Return the (x, y) coordinate for the center point of the cell that contains the specified text.  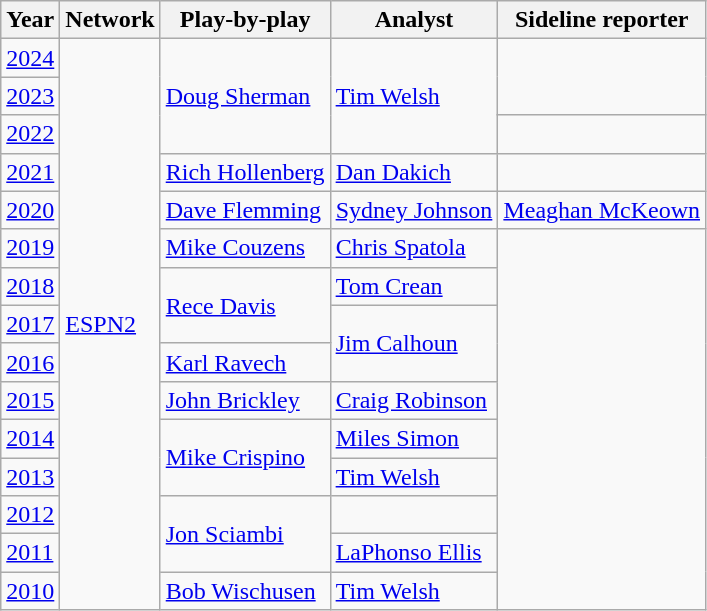
Analyst (414, 20)
John Brickley (245, 400)
2014 (30, 438)
2022 (30, 134)
2021 (30, 172)
ESPN2 (110, 324)
Jim Calhoun (414, 343)
Dave Flemming (245, 210)
Dan Dakich (414, 172)
Mike Couzens (245, 248)
2018 (30, 286)
LaPhonso Ellis (414, 553)
Tom Crean (414, 286)
2010 (30, 591)
2019 (30, 248)
Chris Spatola (414, 248)
Bob Wischusen (245, 591)
2023 (30, 96)
2012 (30, 515)
2024 (30, 58)
Miles Simon (414, 438)
2020 (30, 210)
Rece Davis (245, 305)
Craig Robinson (414, 400)
Year (30, 20)
2016 (30, 362)
2015 (30, 400)
2017 (30, 324)
Play-by-play (245, 20)
Sydney Johnson (414, 210)
Mike Crispino (245, 457)
2013 (30, 477)
Sideline reporter (602, 20)
Jon Sciambi (245, 534)
Meaghan McKeown (602, 210)
Rich Hollenberg (245, 172)
Karl Ravech (245, 362)
Doug Sherman (245, 96)
2011 (30, 553)
Network (110, 20)
